Return the [X, Y] coordinate for the center point of the cell that contains the specified text.  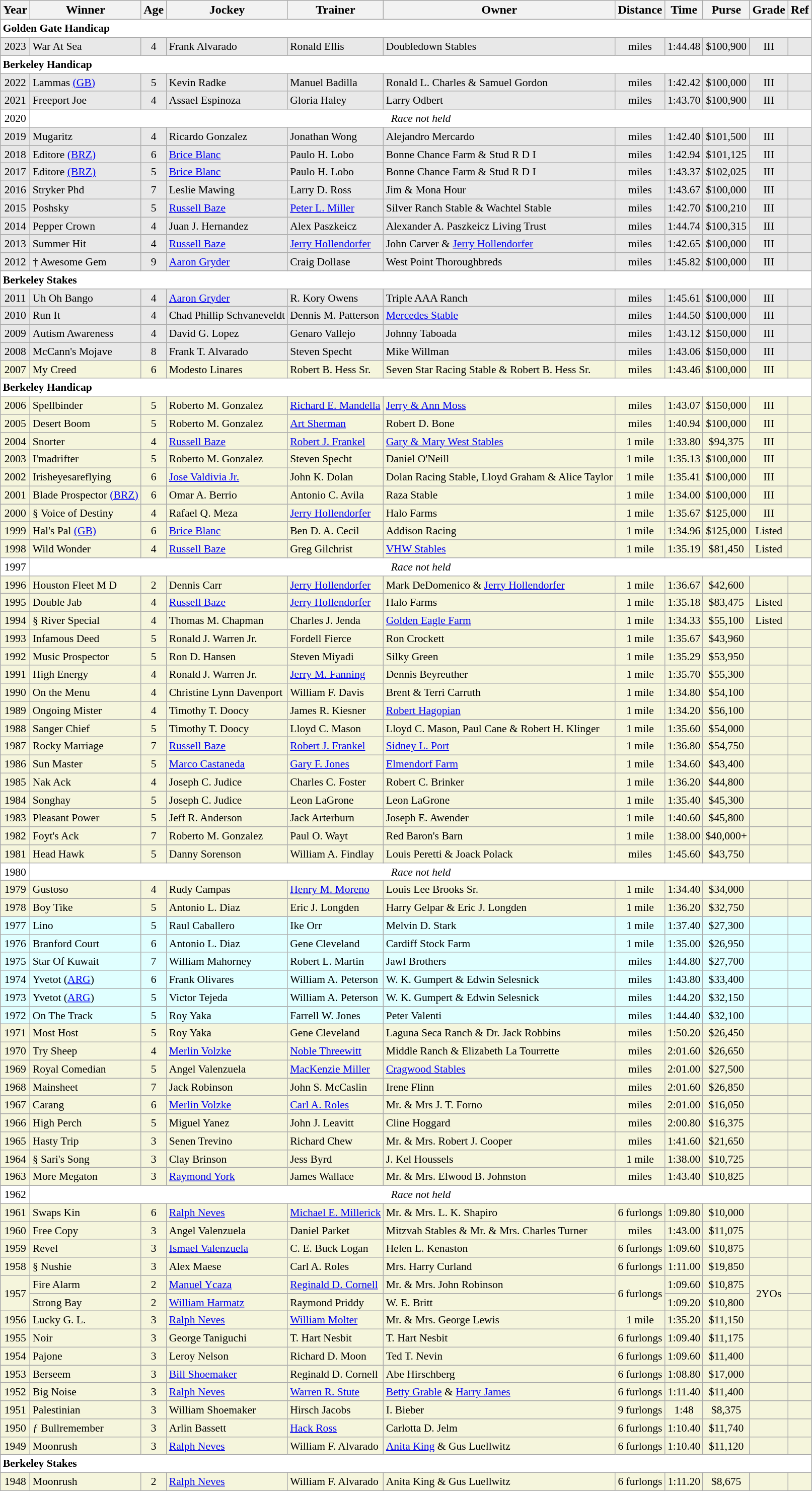
2012 [15, 262]
Ref [799, 10]
Head Hawk [86, 854]
1:35.13 [684, 459]
2000 [15, 513]
Melvin D. Stark [499, 926]
Mugaritz [86, 136]
1952 [15, 1392]
Hasty Trip [86, 1141]
1963 [15, 1177]
1:43.00 [684, 1231]
9 [154, 262]
1:34.96 [684, 531]
Genaro Vallejo [335, 333]
1:43.37 [684, 172]
Time [684, 10]
Peter Valenti [499, 1015]
§ Sari's Song [86, 1159]
$45,300 [726, 800]
2023 [15, 46]
Silver Ranch Stable & Wachtel Stable [499, 208]
1988 [15, 728]
Greg Gilchrist [335, 549]
Joseph E. Awender [499, 818]
Clay Brinson [227, 1159]
2006 [15, 405]
Trainer [335, 10]
1961 [15, 1213]
$8,675 [726, 1481]
1:08.80 [684, 1374]
John K. Dolan [335, 477]
Miguel Yanez [227, 1123]
1:42.94 [684, 154]
1:43.67 [684, 190]
Irene Flinn [499, 1087]
Pleasant Power [86, 818]
Christine Lynn Davenport [227, 692]
$10,800 [726, 1302]
Pepper Crown [86, 226]
2007 [15, 370]
David G. Lopez [227, 333]
$11,075 [726, 1231]
Owner [499, 10]
Songhay [86, 800]
Gary F. Jones [335, 764]
George Taniguchi [227, 1338]
1956 [15, 1320]
Cragwood Stables [499, 1069]
Michael E. Millerick [335, 1213]
1977 [15, 926]
1973 [15, 998]
Richard Chew [335, 1141]
Mr. & Mrs J. T. Forno [499, 1105]
Cardiff Stock Farm [499, 944]
Art Sherman [335, 423]
8 [154, 351]
Robert C. Brinker [499, 782]
1979 [15, 890]
Jess Byrd [335, 1159]
Alejandro Mercardo [499, 136]
2018 [15, 154]
C. E. Buck Logan [335, 1248]
Desert Boom [86, 423]
Royal Comedian [86, 1069]
1967 [15, 1105]
Jockey [227, 10]
1999 [15, 531]
1953 [15, 1374]
My Creed [86, 370]
1:35.41 [684, 477]
2022 [15, 83]
Frank Alvarado [227, 46]
1:35.00 [684, 944]
R. Kory Owens [335, 298]
John S. McCaslin [335, 1087]
$100,315 [726, 226]
1980 [15, 872]
Fire Alarm [86, 1285]
Lloyd C. Mason [335, 728]
Victor Tejeda [227, 998]
$94,375 [726, 441]
Leroy Nelson [227, 1356]
Alexander A. Paszkeicz Living Trust [499, 226]
Houston Fleet M D [86, 585]
Branford Court [86, 944]
Dennis M. Patterson [335, 316]
Dolan Racing Stable, Lloyd Graham & Alice Taylor [499, 477]
William F. Davis [335, 692]
Mercedes Stable [499, 316]
Age [154, 10]
1982 [15, 836]
1:44.50 [684, 316]
Abe Hirschberg [499, 1374]
1964 [15, 1159]
1:42.40 [684, 136]
$27,500 [726, 1069]
$44,800 [726, 782]
2011 [15, 298]
1:43.70 [684, 100]
1949 [15, 1446]
Golden Eagle Farm [499, 620]
Cline Hoggard [499, 1123]
Hack Ross [335, 1428]
Middle Ranch & Elizabeth La Tourrette [499, 1051]
§ Voice of Destiny [86, 513]
$16,375 [726, 1123]
Gustoso [86, 890]
1:34.00 [684, 495]
1976 [15, 944]
Noir [86, 1338]
Bill Shoemaker [227, 1374]
Jerry M. Fanning [335, 674]
High Perch [86, 1123]
Chad Phillip Schvaneveldt [227, 316]
$54,750 [726, 746]
Rafael Q. Meza [227, 513]
Jack Robinson [227, 1087]
$56,100 [726, 711]
Snorter [86, 441]
Alex Paszkeicz [335, 226]
$11,150 [726, 1320]
Lloyd C. Mason, Paul Cane & Robert H. Klinger [499, 728]
1:35.18 [684, 603]
$53,950 [726, 657]
Ted T. Nevin [499, 1356]
$27,700 [726, 961]
$101,125 [726, 154]
1:43.07 [684, 405]
Mitzvah Stables & Mr. & Mrs. Charles Turner [499, 1231]
1:09.80 [684, 1213]
Ricardo Gonzalez [227, 136]
2003 [15, 459]
Sanger Chief [86, 728]
Freeport Joe [86, 100]
Hal's Pal (GB) [86, 531]
Elmendorf Farm [499, 764]
Fordell Fierce [335, 638]
Sun Master [86, 764]
$42,600 [726, 585]
Brent & Terri Carruth [499, 692]
$102,025 [726, 172]
Frank Olivares [227, 979]
Jonathan Wong [335, 136]
Foyt's Ack [86, 836]
1:45.60 [684, 854]
McCann's Mojave [86, 351]
† Awesome Gem [86, 262]
Jawl Brothers [499, 961]
Summer Hit [86, 244]
1:40.60 [684, 818]
Kevin Radke [227, 83]
Uh Oh Bango [86, 298]
1972 [15, 1015]
Senen Trevino [227, 1141]
Irisheyesareflying [86, 477]
2013 [15, 244]
2017 [15, 172]
Dennis Beyreuther [499, 674]
§ Nushie [86, 1266]
1:09.20 [684, 1302]
1987 [15, 746]
Jeff R. Anderson [227, 818]
1:11.40 [684, 1392]
$55,300 [726, 674]
Steven Miyadi [335, 657]
1959 [15, 1248]
2020 [15, 118]
Leslie Mawing [227, 190]
1958 [15, 1266]
1978 [15, 907]
2004 [15, 441]
Pajone [86, 1356]
Jack Arterburn [335, 818]
Manuel Badilla [335, 83]
$32,150 [726, 998]
1:44.80 [684, 961]
Laguna Seca Ranch & Dr. Jack Robbins [499, 1033]
$43,400 [726, 764]
Star Of Kuwait [86, 961]
1975 [15, 961]
Gary & Mary West Stables [499, 441]
9 furlongs [640, 1410]
Music Prospector [86, 657]
1:44.74 [684, 226]
2009 [15, 333]
$33,400 [726, 979]
$26,850 [726, 1087]
Doubledown Stables [499, 46]
$16,050 [726, 1105]
Ronald Ellis [335, 46]
$27,300 [726, 926]
Lammas (GB) [86, 83]
Charles C. Foster [335, 782]
Ben D. A. Cecil [335, 531]
Stryker Phd [86, 190]
1:45.82 [684, 262]
1:34.60 [684, 764]
Carang [86, 1105]
$34,000 [726, 890]
Daniel Parket [335, 1231]
$32,100 [726, 1015]
1969 [15, 1069]
1968 [15, 1087]
Alex Maese [227, 1266]
Dennis Carr [227, 585]
1995 [15, 603]
Antonio C. Avila [335, 495]
2005 [15, 423]
I. Bieber [499, 1410]
Assael Espinoza [227, 100]
Larry D. Ross [335, 190]
1966 [15, 1123]
MacKenzie Miller [335, 1069]
William A. Findlay [335, 854]
1992 [15, 657]
1957 [15, 1293]
$10,825 [726, 1177]
Rudy Campas [227, 890]
Jose Valdivia Jr. [227, 477]
$54,000 [726, 728]
1:43.06 [684, 351]
$81,450 [726, 549]
Farrell W. Jones [335, 1015]
Year [15, 10]
Mr. & Mrs. George Lewis [499, 1320]
1950 [15, 1428]
Seven Star Racing Stable & Robert B. Hess Sr. [499, 370]
Robert D. Bone [499, 423]
1:45.61 [684, 298]
1:43.80 [684, 979]
$55,100 [726, 620]
J. Kel Houssels [499, 1159]
2002 [15, 477]
Blade Prospector (BRZ) [86, 495]
1996 [15, 585]
Noble Threewitt [335, 1051]
2019 [15, 136]
1:48 [684, 1410]
Modesto Linares [227, 370]
1983 [15, 818]
Grade [769, 10]
1991 [15, 674]
Winner [86, 10]
Mark DeDomenico & Jerry Hollendorfer [499, 585]
1970 [15, 1051]
William Harmatz [227, 1302]
$8,375 [726, 1410]
West Point Thoroughbreds [499, 262]
Lucky G. L. [86, 1320]
Boy Tike [86, 907]
Marco Castaneda [227, 764]
Harry Gelpar & Eric J. Longden [499, 907]
1955 [15, 1338]
1:35.19 [684, 549]
2001 [15, 495]
1:42.42 [684, 83]
Raul Caballero [227, 926]
Charles J. Jenda [335, 620]
Mr. & Mrs. Robert J. Cooper [499, 1141]
Omar A. Berrio [227, 495]
1:35.70 [684, 674]
Wild Wonder [86, 549]
$21,650 [726, 1141]
Mr. & Mrs. John Robinson [499, 1285]
Warren R. Stute [335, 1392]
Peter L. Miller [335, 208]
High Energy [86, 674]
1993 [15, 638]
1960 [15, 1231]
2015 [15, 208]
I'madrifter [86, 459]
Infamous Deed [86, 638]
$10,000 [726, 1213]
Spellbinder [86, 405]
Thomas M. Chapman [227, 620]
Sidney L. Port [499, 746]
Raymond Priddy [335, 1302]
1:40.94 [684, 423]
1954 [15, 1356]
Silky Green [499, 657]
Jerry & Ann Moss [499, 405]
VHW Stables [499, 549]
1:09.40 [684, 1338]
Helen L. Kenaston [499, 1248]
Poshsky [86, 208]
$54,100 [726, 692]
$101,500 [726, 136]
$32,750 [726, 907]
$43,750 [726, 854]
1:41.60 [684, 1141]
$26,450 [726, 1033]
1989 [15, 711]
More Megaton [86, 1177]
Eric J. Longden [335, 907]
Robert B. Hess Sr. [335, 370]
1:35.20 [684, 1320]
1:44.48 [684, 46]
Jim & Mona Hour [499, 190]
Louis Peretti & Joack Polack [499, 854]
$17,000 [726, 1374]
Gloria Haley [335, 100]
1:11.00 [684, 1266]
Craig Dollase [335, 262]
1:37.40 [684, 926]
Ronald L. Charles & Samuel Gordon [499, 83]
Johnny Taboada [499, 333]
Double Jab [86, 603]
1:33.80 [684, 441]
Frank T. Alvarado [227, 351]
Addison Racing [499, 531]
Mrs. Harry Curland [499, 1266]
$10,725 [726, 1159]
1981 [15, 854]
2YOs [769, 1293]
James R. Kiesner [335, 711]
1965 [15, 1141]
Richard E. Mandella [335, 405]
2008 [15, 351]
$19,850 [726, 1266]
1984 [15, 800]
$11,740 [726, 1428]
Free Copy [86, 1231]
$100,210 [726, 208]
W. E. Britt [499, 1302]
Danny Sorenson [227, 854]
Distance [640, 10]
$40,000+ [726, 836]
$11,120 [726, 1446]
§ River Special [86, 620]
Ismael Valenzuela [227, 1248]
1986 [15, 764]
Big Noise [86, 1392]
1998 [15, 549]
2010 [15, 316]
1:44.40 [684, 1015]
Mr. & Mrs. L. K. Shapiro [499, 1213]
Purse [726, 10]
1994 [15, 620]
Richard D. Moon [335, 1356]
Paul O. Wayt [335, 836]
John Carver & Jerry Hollendorfer [499, 244]
Berseem [86, 1374]
Mainsheet [86, 1087]
William Molter [335, 1320]
Henry M. Moreno [335, 890]
1:43.12 [684, 333]
Arlin Bassett [227, 1428]
$11,175 [726, 1338]
Swaps Kin [86, 1213]
James Wallace [335, 1177]
$26,650 [726, 1051]
Autism Awareness [86, 333]
Run It [86, 316]
William Shoemaker [227, 1410]
Rocky Marriage [86, 746]
1951 [15, 1410]
William Mahorney [227, 961]
Raymond York [227, 1177]
$83,475 [726, 603]
1971 [15, 1033]
Carlotta D. Jelm [499, 1428]
1:44.20 [684, 998]
Robert L. Martin [335, 961]
1:42.65 [684, 244]
Ron Crockett [499, 638]
Palestinian [86, 1410]
War At Sea [86, 46]
2014 [15, 226]
John J. Leavitt [335, 1123]
1:50.20 [684, 1033]
1974 [15, 979]
Juan J. Hernandez [227, 226]
Nak Ack [86, 782]
Daniel O'Neill [499, 459]
1990 [15, 692]
Larry Odbert [499, 100]
1985 [15, 782]
1:11.20 [684, 1481]
Revel [86, 1248]
Ike Orr [335, 926]
Mike Willman [499, 351]
$43,960 [726, 638]
1:34.80 [684, 692]
$45,800 [726, 818]
1:34.20 [684, 711]
$26,950 [726, 944]
Ron D. Hansen [227, 657]
1:34.33 [684, 620]
1:35.29 [684, 657]
Mr. & Mrs. Elwood B. Johnston [499, 1177]
On The Track [86, 1015]
1:43.46 [684, 370]
Golden Gate Handicap [406, 29]
On the Menu [86, 692]
2016 [15, 190]
1962 [15, 1194]
Hirsch Jacobs [335, 1410]
Red Baron's Barn [499, 836]
1:42.70 [684, 208]
Ongoing Mister [86, 711]
Manuel Ycaza [227, 1285]
Raza Stable [499, 495]
ƒ Bullremember [86, 1428]
1:36.67 [684, 585]
Most Host [86, 1033]
Louis Lee Brooks Sr. [499, 890]
1:43.40 [684, 1177]
1:36.80 [684, 746]
1:35.40 [684, 800]
1:35.60 [684, 728]
1997 [15, 567]
Robert Hagopian [499, 711]
Strong Bay [86, 1302]
Triple AAA Ranch [499, 298]
Betty Grable & Harry James [499, 1392]
1948 [15, 1481]
2:00.80 [684, 1123]
Lino [86, 926]
1:34.40 [684, 890]
2021 [15, 100]
Try Sheep [86, 1051]
